Determine the (x, y) coordinate at the center of the cell enclosing the given text.  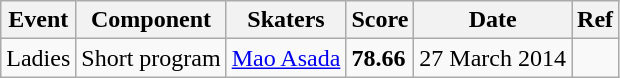
Component (151, 20)
27 March 2014 (493, 58)
78.66 (380, 58)
Skaters (286, 20)
Mao Asada (286, 58)
Date (493, 20)
Score (380, 20)
Event (38, 20)
Ladies (38, 58)
Short program (151, 58)
Ref (596, 20)
